Search for the cell housing the specified text and yield its [x, y] center coordinate. 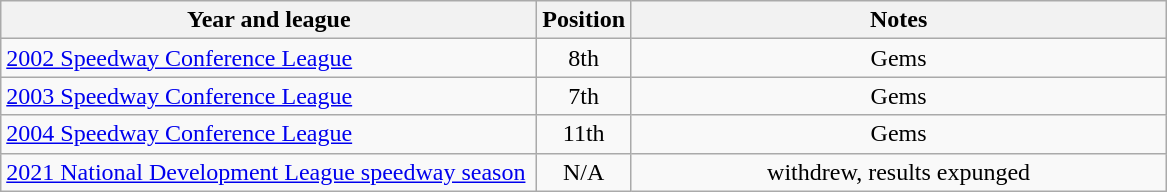
Notes [899, 20]
Position [584, 20]
8th [584, 58]
Year and league [269, 20]
7th [584, 96]
2003 Speedway Conference League [269, 96]
withdrew, results expunged [899, 172]
11th [584, 134]
2021 National Development League speedway season [269, 172]
2004 Speedway Conference League [269, 134]
N/A [584, 172]
2002 Speedway Conference League [269, 58]
